Pinpoint the cell where the given text exists, returning its [x, y] midpoint coordinate. 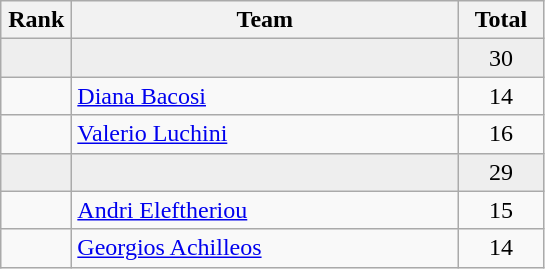
Diana Bacosi [265, 96]
30 [501, 58]
Georgios Achilleos [265, 248]
Andri Eleftheriou [265, 210]
Rank [36, 20]
Valerio Luchini [265, 134]
15 [501, 210]
Total [501, 20]
29 [501, 172]
16 [501, 134]
Team [265, 20]
